Provide the [x, y] coordinate of the cell's center where the given text is located.  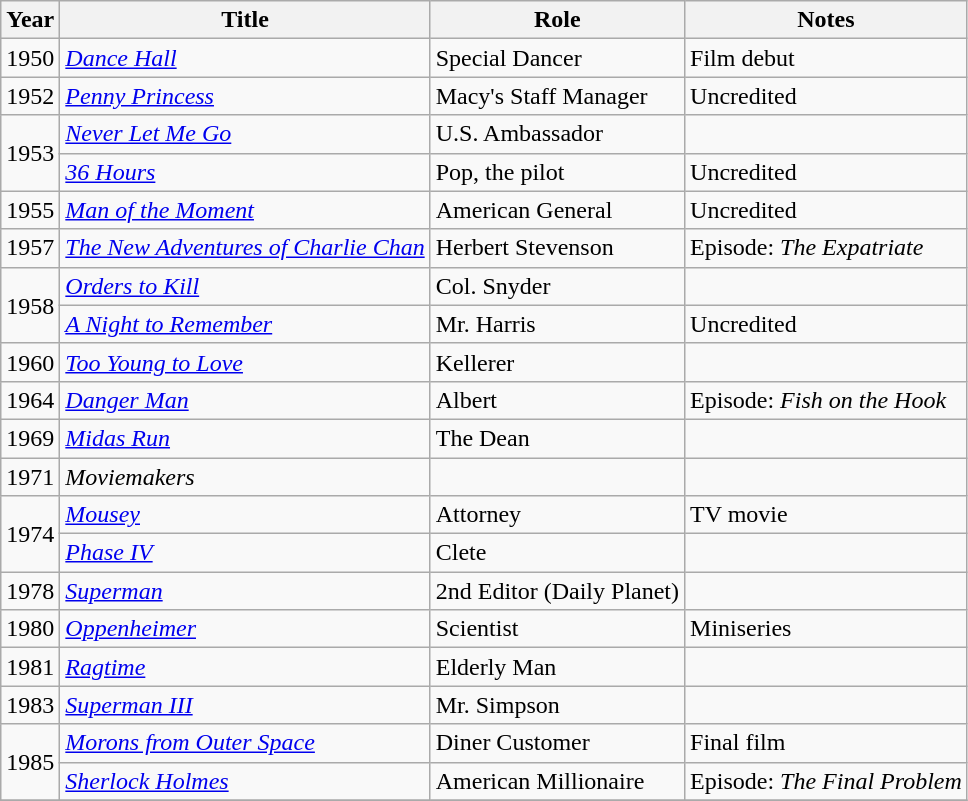
2nd Editor (Daily Planet) [557, 591]
Morons from Outer Space [245, 743]
1985 [30, 762]
Episode: Fish on the Hook [826, 400]
Danger Man [245, 400]
Year [30, 20]
A Night to Remember [245, 324]
Penny Princess [245, 96]
1960 [30, 362]
Role [557, 20]
Pop, the pilot [557, 172]
1971 [30, 477]
Herbert Stevenson [557, 248]
1969 [30, 438]
Oppenheimer [245, 629]
1983 [30, 705]
TV movie [826, 515]
Episode: The Final Problem [826, 781]
1964 [30, 400]
1955 [30, 210]
Moviemakers [245, 477]
The Dean [557, 438]
Phase IV [245, 553]
Man of the Moment [245, 210]
Sherlock Holmes [245, 781]
American General [557, 210]
Midas Run [245, 438]
Scientist [557, 629]
Dance Hall [245, 58]
Mr. Harris [557, 324]
Elderly Man [557, 667]
American Millionaire [557, 781]
Too Young to Love [245, 362]
Film debut [826, 58]
Macy's Staff Manager [557, 96]
1974 [30, 534]
1950 [30, 58]
Mousey [245, 515]
1953 [30, 153]
Special Dancer [557, 58]
1958 [30, 305]
Diner Customer [557, 743]
U.S. Ambassador [557, 134]
Attorney [557, 515]
Superman III [245, 705]
1981 [30, 667]
Albert [557, 400]
Mr. Simpson [557, 705]
Final film [826, 743]
Miniseries [826, 629]
Superman [245, 591]
Ragtime [245, 667]
Orders to Kill [245, 286]
1957 [30, 248]
36 Hours [245, 172]
Title [245, 20]
Clete [557, 553]
Kellerer [557, 362]
1952 [30, 96]
1978 [30, 591]
Never Let Me Go [245, 134]
1980 [30, 629]
The New Adventures of Charlie Chan [245, 248]
Notes [826, 20]
Episode: The Expatriate [826, 248]
Col. Snyder [557, 286]
